Return [x, y] of the center of cell containing provided text 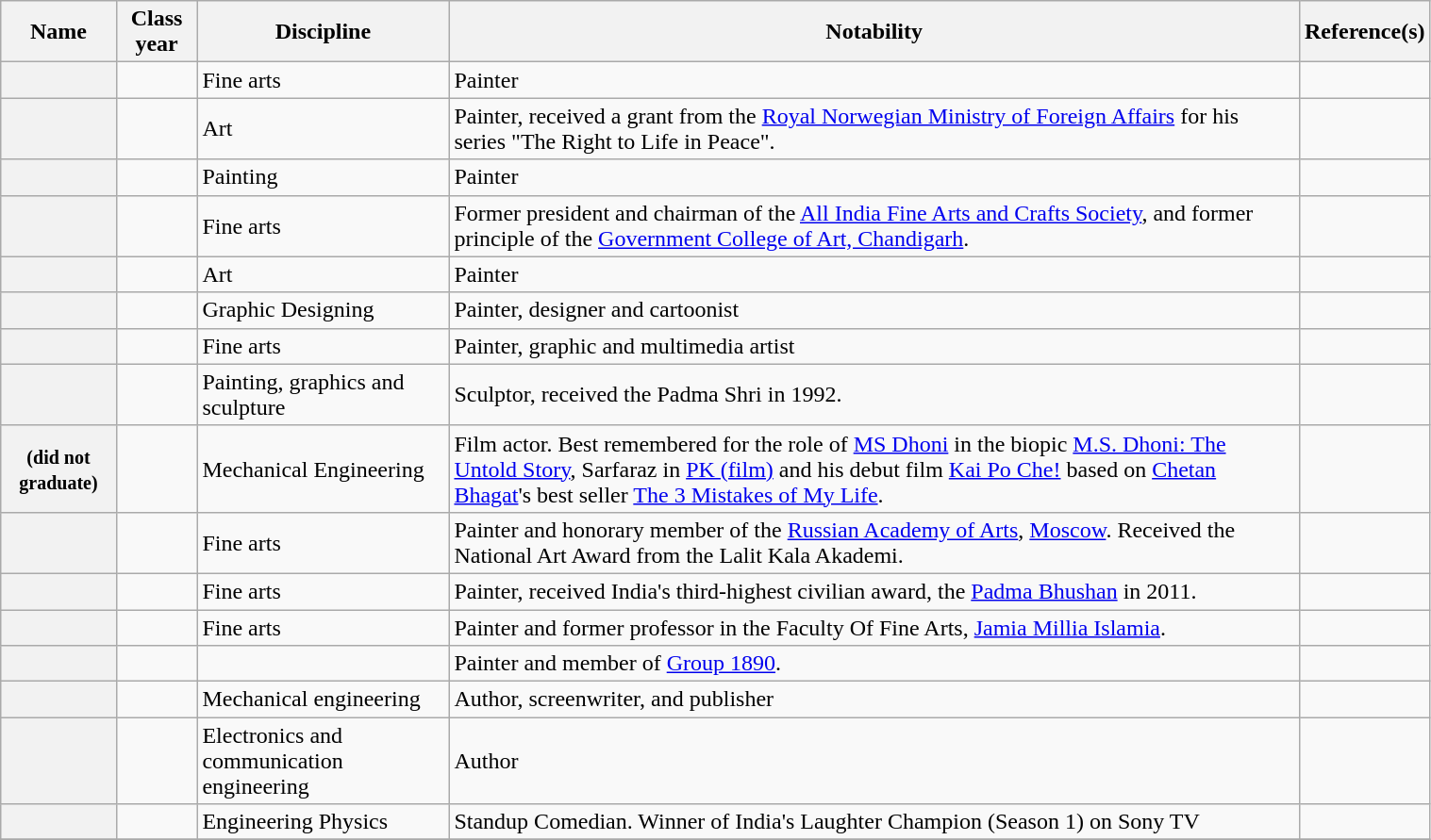
Former president and chairman of the All India Fine Arts and Crafts Society, and former principle of the Government College of Art, Chandigarh. [874, 226]
Graphic Designing [323, 310]
Reference(s) [1364, 32]
Author, screenwriter, and publisher [874, 700]
Painter, received a grant from the Royal Norwegian Ministry of Foreign Affairs for his series "The Right to Life in Peace". [874, 128]
Painter and member of Group 1890. [874, 664]
Painting [323, 177]
Notability [874, 32]
Discipline [323, 32]
Painter and former professor in the Faculty Of Fine Arts, Jamia Millia Islamia. [874, 627]
Painter, received India's third-highest civilian award, the Padma Bhushan in 2011. [874, 591]
Painter, designer and cartoonist [874, 310]
Painter, graphic and multimedia artist [874, 346]
Painter and honorary member of the Russian Academy of Arts, Moscow. Received the National Art Award from the Lalit Kala Akademi. [874, 543]
Standup Comedian. Winner of India's Laughter Champion (Season 1) on Sony TV [874, 822]
(did not graduate) [58, 469]
Author [874, 761]
Electronics and communication engineering [323, 761]
Class year [157, 32]
Mechanical engineering [323, 700]
Mechanical Engineering [323, 469]
Sculptor, received the Padma Shri in 1992. [874, 394]
Engineering Physics [323, 822]
Name [58, 32]
Painting, graphics and sculpture [323, 394]
